Identify which cell holds the provided text, then report its (X, Y) central coordinate. 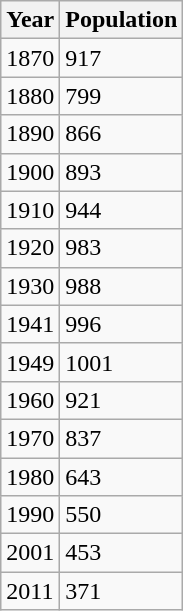
996 (122, 324)
1880 (30, 96)
1949 (30, 362)
866 (122, 134)
Population (122, 20)
1930 (30, 286)
1941 (30, 324)
1990 (30, 515)
1910 (30, 210)
1900 (30, 172)
2011 (30, 591)
371 (122, 591)
453 (122, 553)
Year (30, 20)
988 (122, 286)
1980 (30, 477)
944 (122, 210)
1970 (30, 438)
837 (122, 438)
1870 (30, 58)
1890 (30, 134)
643 (122, 477)
1960 (30, 400)
2001 (30, 553)
983 (122, 248)
1001 (122, 362)
799 (122, 96)
921 (122, 400)
893 (122, 172)
550 (122, 515)
1920 (30, 248)
917 (122, 58)
